Identify which cell holds the provided text, then report its [X, Y] central coordinate. 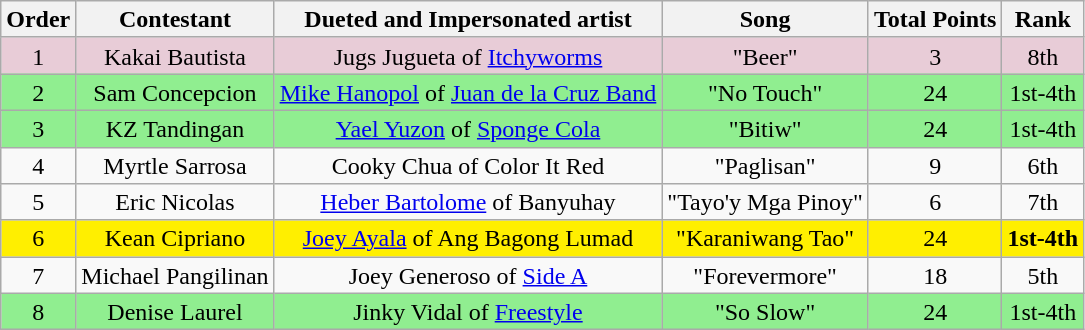
Mike Hanopol of Juan de la Cruz Band [468, 92]
7th [1043, 202]
5th [1043, 276]
KZ Tandingan [175, 128]
"No Touch" [766, 92]
Heber Bartolome of Banyuhay [468, 202]
Denise Laurel [175, 312]
2 [38, 92]
1 [38, 56]
Myrtle Sarrosa [175, 166]
9 [935, 166]
"Bitiw" [766, 128]
Eric Nicolas [175, 202]
Michael Pangilinan [175, 276]
Contestant [175, 20]
4 [38, 166]
8th [1043, 56]
Joey Generoso of Side A [468, 276]
7 [38, 276]
Joey Ayala of Ang Bagong Lumad [468, 238]
"Karaniwang Tao" [766, 238]
Rank [1043, 20]
Order [38, 20]
"Paglisan" [766, 166]
Song [766, 20]
Jugs Jugueta of Itchyworms [468, 56]
"Tayo'y Mga Pinoy" [766, 202]
18 [935, 276]
Yael Yuzon of Sponge Cola [468, 128]
5 [38, 202]
"Beer" [766, 56]
Sam Concepcion [175, 92]
"So Slow" [766, 312]
Jinky Vidal of Freestyle [468, 312]
Total Points [935, 20]
Kean Cipriano [175, 238]
Kakai Bautista [175, 56]
Dueted and Impersonated artist [468, 20]
Cooky Chua of Color It Red [468, 166]
8 [38, 312]
"Forevermore" [766, 276]
6th [1043, 166]
